Detect which cell encompasses the target text, then output its [X, Y] center coordinate. 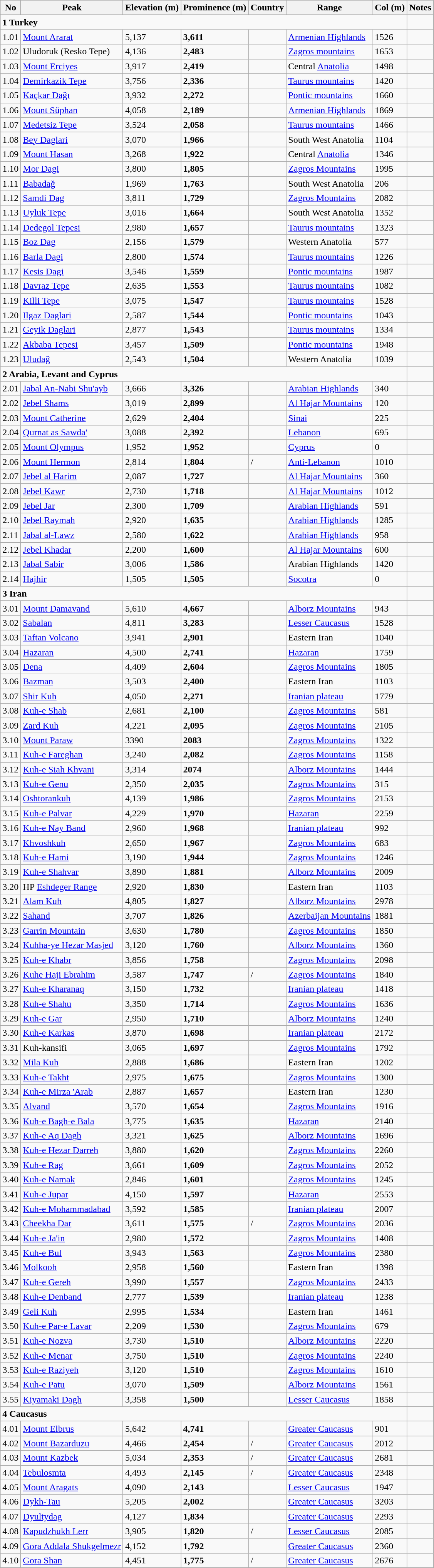
2009 [390, 872]
Kuh-e Menar [72, 1355]
2,681 [152, 711]
2,100 [215, 711]
3390 [152, 740]
3.53 [11, 1370]
2433 [390, 1282]
2,353 [215, 1458]
1,572 [215, 1238]
2.05 [11, 447]
1858 [390, 1399]
1,563 [215, 1253]
3.26 [11, 975]
3.05 [11, 667]
1995 [390, 169]
943 [390, 608]
581 [390, 711]
3.48 [11, 1297]
2,650 [152, 843]
Jabal An-Nabi Shu'ayb [72, 388]
1202 [390, 1062]
577 [390, 242]
4,493 [152, 1473]
1300 [390, 1077]
2,580 [152, 535]
2,082 [215, 755]
1,560 [215, 1267]
1,727 [215, 476]
4,811 [152, 623]
600 [390, 550]
Alam Kuh [72, 901]
2,901 [215, 637]
1,544 [215, 315]
4,139 [152, 799]
2,272 [215, 95]
1660 [390, 95]
3.04 [11, 652]
Kuh-e Gar [72, 1018]
1987 [390, 271]
4,741 [215, 1429]
2553 [390, 1194]
1408 [390, 1238]
1,763 [215, 184]
Taftan Volcano [72, 637]
4.08 [11, 1531]
3,890 [152, 872]
1323 [390, 227]
Kuh-e Fareghan [72, 755]
4,500 [152, 652]
1948 [390, 344]
2,087 [152, 476]
1,714 [215, 1004]
1322 [390, 740]
3,932 [152, 95]
1,698 [215, 1033]
1.07 [11, 125]
Range [330, 8]
2172 [390, 1033]
Boz Dag [72, 242]
3.01 [11, 608]
3.09 [11, 725]
3.41 [11, 1194]
1,944 [215, 857]
2.09 [11, 506]
1,758 [215, 960]
2,741 [215, 652]
HP Eshdeger Range [72, 886]
Kiyamaki Dagh [72, 1399]
3.14 [11, 799]
Gora Addala Shukgelmezr [72, 1546]
2,777 [152, 1297]
Dykh-Tau [72, 1502]
1039 [390, 359]
Kuh-e Rag [72, 1165]
1.14 [11, 227]
3,592 [152, 1209]
Demirkazik Tepe [72, 81]
3.38 [11, 1150]
1352 [390, 213]
Anti-Lebanon [330, 462]
3.16 [11, 828]
3,016 [152, 213]
3.45 [11, 1253]
2,604 [215, 667]
1792 [390, 1048]
683 [390, 843]
2,002 [215, 1502]
1466 [390, 125]
2380 [390, 1253]
Sahand [72, 916]
1840 [390, 975]
5,137 [152, 37]
4.02 [11, 1443]
1,805 [215, 169]
2,960 [152, 828]
Kuh-e Palvar [72, 813]
Kapudzhukh Lerr [72, 1531]
1.23 [11, 359]
2260 [390, 1150]
3.32 [11, 1062]
2,271 [215, 696]
1.21 [11, 330]
4.01 [11, 1429]
2.06 [11, 462]
1,620 [215, 1150]
1010 [390, 462]
2,800 [152, 257]
Kuh-e Mirza 'Arab [72, 1092]
2360 [390, 1546]
1398 [390, 1267]
Country [267, 8]
No [11, 8]
1.16 [11, 257]
Jabal al-Lawz [72, 535]
2,635 [152, 286]
3.21 [11, 901]
3,150 [152, 989]
1.12 [11, 198]
3.50 [11, 1326]
1245 [390, 1180]
3.02 [11, 623]
1,547 [215, 301]
3.28 [11, 1004]
3.44 [11, 1238]
992 [390, 828]
3,756 [152, 81]
1759 [390, 652]
1916 [390, 1106]
1,686 [215, 1062]
3,314 [152, 769]
Alvand [72, 1106]
2.03 [11, 418]
Socotra [330, 579]
3.42 [11, 1209]
3.19 [11, 872]
3,630 [152, 931]
3.34 [11, 1092]
1,826 [215, 916]
3,283 [215, 623]
1610 [390, 1370]
1.05 [11, 95]
1,622 [215, 535]
3.43 [11, 1224]
3.20 [11, 886]
1.13 [11, 213]
3.24 [11, 945]
Sabalan [72, 623]
Col (m) [390, 8]
Jebel Kawr [72, 491]
Dyultydag [72, 1516]
1040 [390, 637]
3.40 [11, 1180]
1246 [390, 857]
Kuh-e Shab [72, 711]
Mount Kazbek [72, 1458]
2,483 [215, 52]
Qurnat as Sawda' [72, 433]
3.33 [11, 1077]
Kuh-e Patu [72, 1385]
2,350 [152, 784]
695 [390, 433]
1.19 [11, 301]
3,905 [152, 1531]
2676 [390, 1560]
1238 [390, 1297]
1,675 [215, 1077]
Jebel al Harim [72, 476]
2,035 [215, 784]
1,966 [215, 139]
Khvoshkuh [72, 843]
3,856 [152, 960]
Kuh-e Shahu [72, 1004]
1947 [390, 1487]
1043 [390, 315]
2,887 [152, 1092]
4.09 [11, 1546]
2.04 [11, 433]
Kuh-e Namak [72, 1180]
3.10 [11, 740]
Kaçkar Dağı [72, 95]
4,090 [152, 1487]
315 [390, 784]
Medetsiz Tepe [72, 125]
Cheekha Dar [72, 1224]
2074 [215, 769]
1,530 [215, 1326]
3,503 [152, 682]
1498 [390, 66]
2 Arabia, Levant and Cyprus [204, 374]
1,664 [215, 213]
4,466 [152, 1443]
3,358 [152, 1399]
2.14 [11, 579]
3.11 [11, 755]
3,065 [152, 1048]
1,780 [215, 931]
Azerbaijan Mountains [330, 916]
Mount Ararat [72, 37]
2220 [390, 1341]
Zard Kuh [72, 725]
4.07 [11, 1516]
Kuh-e Denband [72, 1297]
2,209 [152, 1326]
2,156 [152, 242]
3203 [390, 1502]
3,088 [152, 433]
3.15 [11, 813]
Shir Kuh [72, 696]
2,950 [152, 1018]
2,587 [152, 315]
Kuh-e Siah Khvani [72, 769]
Mount Aragats [72, 1487]
4.03 [11, 1458]
4 Caucasus [204, 1414]
1240 [390, 1018]
2,300 [152, 506]
1.20 [11, 315]
2,629 [152, 418]
Cyprus [330, 447]
360 [390, 476]
Jebel Shams [72, 403]
2.13 [11, 564]
1,710 [215, 1018]
Jebel Khadar [72, 550]
1,732 [215, 989]
1,543 [215, 330]
Dedegol Tepesi [72, 227]
Garrin Mountain [72, 931]
2,454 [215, 1443]
3,019 [152, 403]
2083 [215, 740]
2240 [390, 1355]
1,792 [215, 1546]
2,846 [152, 1180]
Jabal Sabir [72, 564]
4.10 [11, 1560]
2082 [390, 198]
2259 [390, 813]
3,880 [152, 1150]
2,888 [152, 1062]
2,392 [215, 433]
Kuhha-ye Hezar Masjed [72, 945]
3,570 [152, 1106]
1,534 [215, 1311]
3.06 [11, 682]
Kuh-e Takht [72, 1077]
3.46 [11, 1267]
4,451 [152, 1560]
Bazman [72, 682]
3.54 [11, 1385]
1,553 [215, 286]
2,543 [152, 359]
1,970 [215, 813]
1526 [390, 37]
Samdi Dag [72, 198]
1,922 [215, 154]
3.35 [11, 1106]
1.01 [11, 37]
1.15 [11, 242]
Mount Damavand [72, 608]
3.08 [11, 711]
2036 [390, 1224]
3,730 [152, 1341]
1226 [390, 257]
2.02 [11, 403]
1,601 [215, 1180]
3.12 [11, 769]
2153 [390, 799]
1,969 [152, 184]
1.11 [11, 184]
1,585 [215, 1209]
1,760 [215, 945]
1,834 [215, 1516]
3,870 [152, 1033]
Kuh-e Gereh [72, 1282]
2.08 [11, 491]
1779 [390, 696]
2.07 [11, 476]
3,321 [152, 1136]
1,827 [215, 901]
5,034 [152, 1458]
2,404 [215, 418]
1.02 [11, 52]
1.06 [11, 110]
2,200 [152, 550]
1,597 [215, 1194]
2,877 [152, 330]
3.49 [11, 1311]
Kuh-e Shahvar [72, 872]
1,881 [215, 872]
Mor Dagi [72, 169]
3,587 [152, 975]
Mount Elbrus [72, 1429]
Hajhir [72, 579]
1,820 [215, 1531]
3,661 [152, 1165]
4,805 [152, 901]
1850 [390, 931]
2,336 [215, 81]
3,006 [152, 564]
Geli Kuh [72, 1311]
3.03 [11, 637]
4,667 [215, 608]
2105 [390, 725]
Kuh-e Bagh-e Bala [72, 1121]
4,136 [152, 52]
2681 [390, 1458]
3.23 [11, 931]
Kuh-e Nozva [72, 1341]
225 [390, 418]
1,968 [215, 828]
3.47 [11, 1282]
4,058 [152, 110]
1.10 [11, 169]
Dena [72, 667]
3.52 [11, 1355]
2.12 [11, 550]
Kuh-e Khabr [72, 960]
Prominence (m) [215, 8]
1.03 [11, 66]
3,326 [215, 388]
1 Turkey [204, 22]
3.13 [11, 784]
3,800 [152, 169]
1,600 [215, 550]
2,143 [215, 1487]
1,804 [215, 462]
3,666 [152, 388]
1,775 [215, 1560]
1,967 [215, 843]
1285 [390, 520]
1104 [390, 139]
1.22 [11, 344]
3.29 [11, 1018]
2,975 [152, 1077]
1,709 [215, 506]
Mount Bazarduzu [72, 1443]
3 Iran [204, 593]
1,574 [215, 257]
1012 [390, 491]
2978 [390, 901]
3,811 [152, 198]
1444 [390, 769]
3.07 [11, 696]
3,941 [152, 637]
Peak [72, 8]
2012 [390, 1443]
3,943 [152, 1253]
Mount Hasan [72, 154]
Davraz Tepe [72, 286]
Kuh-e Raziyeh [72, 1370]
2.11 [11, 535]
4,221 [152, 725]
3,990 [152, 1282]
2140 [390, 1121]
Kuh-e Karkas [72, 1033]
1,575 [215, 1224]
Mila Kuh [72, 1062]
2293 [390, 1516]
1.04 [11, 81]
Lebanon [330, 433]
Kuh-e Par-e Lavar [72, 1326]
Zagros mountains [330, 52]
206 [390, 184]
Kuh-e Ja'in [72, 1238]
2007 [390, 1209]
4,152 [152, 1546]
3.30 [11, 1033]
1082 [390, 286]
3.31 [11, 1048]
1,747 [215, 975]
2,189 [215, 110]
1869 [390, 110]
3.25 [11, 960]
Uyluk Tepe [72, 213]
Kuh-kansifi [72, 1048]
2098 [390, 960]
1346 [390, 154]
4,150 [152, 1194]
1418 [390, 989]
Elevation (m) [152, 8]
3,524 [152, 125]
901 [390, 1429]
Uludağ [72, 359]
1,500 [215, 1399]
1.17 [11, 271]
Jebel Raymah [72, 520]
1,697 [215, 1048]
1,504 [215, 359]
2,814 [152, 462]
1,559 [215, 271]
4,127 [152, 1516]
5,205 [152, 1502]
3,457 [152, 344]
340 [390, 388]
3.18 [11, 857]
Akbaba Tepesi [72, 344]
2,995 [152, 1311]
5,642 [152, 1429]
1,986 [215, 799]
1,609 [215, 1165]
1,718 [215, 491]
1,579 [215, 242]
Mount Olympus [72, 447]
Kuh-e Hami [72, 857]
Kuh-e Bul [72, 1253]
Uludoruk (Resko Tepe) [72, 52]
Notes [420, 8]
1360 [390, 945]
1805 [390, 667]
4,050 [152, 696]
Geyik Daglari [72, 330]
Ilgaz Daglari [72, 315]
591 [390, 506]
3.27 [11, 989]
Tebulosmta [72, 1473]
3.36 [11, 1121]
4.05 [11, 1487]
Kuh-e Jupar [72, 1194]
2,145 [215, 1473]
Mount Hermon [72, 462]
1,729 [215, 198]
3.17 [11, 843]
Kuh-e Nay Band [72, 828]
Kuh-e Aq Dagh [72, 1136]
3,190 [152, 857]
1,557 [215, 1282]
3,750 [152, 1355]
Oshtorankuh [72, 799]
2,095 [215, 725]
2348 [390, 1473]
1158 [390, 755]
Mount Catherine [72, 418]
2.01 [11, 388]
3.51 [11, 1341]
3.55 [11, 1399]
Molkooh [72, 1267]
1561 [390, 1385]
3,546 [152, 271]
2,899 [215, 403]
Killi Tepe [72, 301]
Kuh-e Kharanaq [72, 989]
1,625 [215, 1136]
Bey Daglari [72, 139]
2.10 [11, 520]
1,586 [215, 564]
Jebel Jar [72, 506]
4.06 [11, 1502]
Kesis Dagi [72, 271]
2052 [390, 1165]
3,240 [152, 755]
4,409 [152, 667]
2,958 [152, 1267]
2,419 [215, 66]
Kuhe Haji Ebrahim [72, 975]
1,830 [215, 886]
4.04 [11, 1473]
2085 [390, 1531]
1696 [390, 1136]
1461 [390, 1311]
3.39 [11, 1165]
Barla Dagi [72, 257]
3,917 [152, 66]
3,707 [152, 916]
1,539 [215, 1297]
5,610 [152, 608]
Babadağ [72, 184]
Mount Erciyes [72, 66]
Mount Paraw [72, 740]
2,058 [215, 125]
1636 [390, 1004]
Gora Shan [72, 1560]
Mount Süphan [72, 110]
3.37 [11, 1136]
1.09 [11, 154]
1881 [390, 916]
1230 [390, 1092]
3,075 [152, 301]
Kuh-e Hezar Darreh [72, 1150]
3,775 [152, 1121]
1653 [390, 52]
Sinai [330, 418]
120 [390, 403]
1,654 [215, 1106]
Kuh-e Genu [72, 784]
679 [390, 1326]
3,350 [152, 1004]
3,268 [152, 154]
1.08 [11, 139]
958 [390, 535]
3.22 [11, 916]
2,730 [152, 491]
Kuh-e Mohammadabad [72, 1209]
1334 [390, 330]
4,229 [152, 813]
1.18 [11, 286]
2,400 [215, 682]
